From the cell containing the given text, extract its center point as (x, y) coordinate. 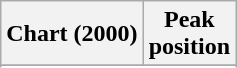
Chart (2000) (72, 34)
Peakposition (189, 34)
